Detect which cell encompasses the target text, then output its [x, y] center coordinate. 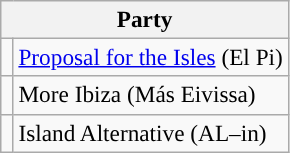
Party [144, 19]
Proposal for the Isles (El Pi) [150, 57]
More Ibiza (Más Eivissa) [150, 95]
Island Alternative (AL–in) [150, 133]
